Extract the (X, Y) coordinate from the center of the cell holding the provided text.  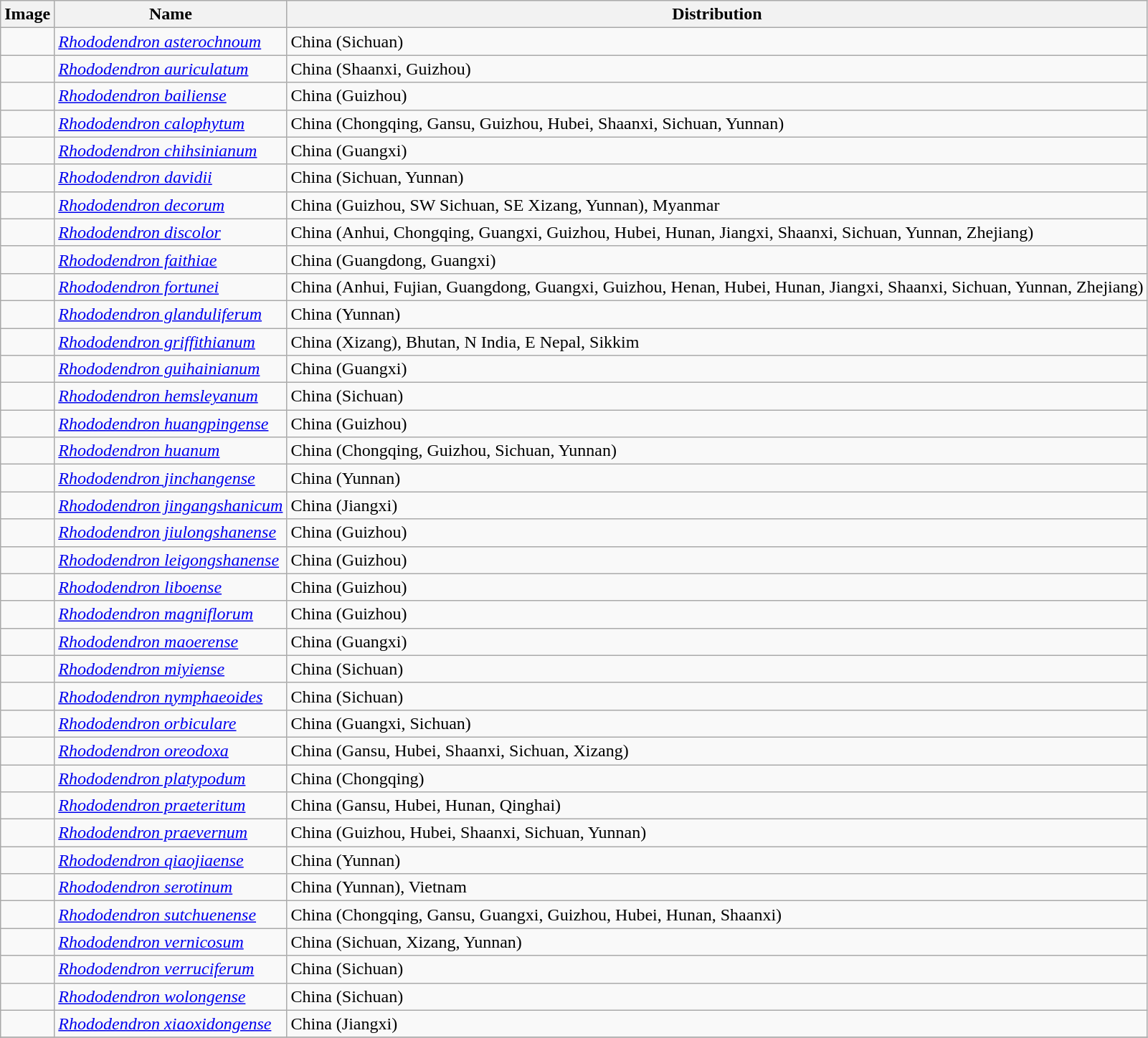
Rhododendron huangpingense (171, 424)
China (Shaanxi, Guizhou) (717, 69)
Rhododendron leigongshanense (171, 560)
Rhododendron platypodum (171, 778)
Rhododendron huanum (171, 451)
Rhododendron bailiense (171, 96)
Rhododendron decorum (171, 205)
Rhododendron praevernum (171, 833)
Distribution (717, 14)
China (Sichuan, Yunnan) (717, 178)
Image (27, 14)
Rhododendron fortunei (171, 287)
Rhododendron orbiculare (171, 723)
China (Chongqing, Guizhou, Sichuan, Yunnan) (717, 451)
China (Guizhou, SW Sichuan, SE Xizang, Yunnan), Myanmar (717, 205)
China (Guangxi, Sichuan) (717, 723)
China (Guizhou, Hubei, Shaanxi, Sichuan, Yunnan) (717, 833)
Rhododendron asterochnoum (171, 42)
Rhododendron sutchuenense (171, 915)
Rhododendron hemsleyanum (171, 396)
Rhododendron wolongense (171, 996)
Rhododendron serotinum (171, 887)
China (Anhui, Chongqing, Guangxi, Guizhou, Hubei, Hunan, Jiangxi, Shaanxi, Sichuan, Yunnan, Zhejiang) (717, 232)
China (Chongqing, Gansu, Guizhou, Hubei, Shaanxi, Sichuan, Yunnan) (717, 123)
Rhododendron calophytum (171, 123)
Rhododendron glanduliferum (171, 314)
Rhododendron jinchangense (171, 478)
Rhododendron chihsinianum (171, 151)
Rhododendron vernicosum (171, 942)
Rhododendron faithiae (171, 259)
China (Chongqing) (717, 778)
Rhododendron qiaojiaense (171, 860)
China (Xizang), Bhutan, N India, E Nepal, Sikkim (717, 342)
China (Chongqing, Gansu, Guangxi, Guizhou, Hubei, Hunan, Shaanxi) (717, 915)
Rhododendron maoerense (171, 642)
Rhododendron discolor (171, 232)
China (Sichuan, Xizang, Yunnan) (717, 942)
Rhododendron guihainianum (171, 369)
China (Gansu, Hubei, Hunan, Qinghai) (717, 806)
Rhododendron jiulongshanense (171, 533)
Rhododendron auriculatum (171, 69)
China (Yunnan), Vietnam (717, 887)
China (Gansu, Hubei, Shaanxi, Sichuan, Xizang) (717, 751)
Rhododendron griffithianum (171, 342)
Rhododendron nymphaeoides (171, 696)
China (Guangdong, Guangxi) (717, 259)
Name (171, 14)
Rhododendron oreodoxa (171, 751)
Rhododendron magniflorum (171, 614)
Rhododendron jingangshanicum (171, 505)
Rhododendron praeteritum (171, 806)
Rhododendron xiaoxidongense (171, 1024)
China (Anhui, Fujian, Guangdong, Guangxi, Guizhou, Henan, Hubei, Hunan, Jiangxi, Shaanxi, Sichuan, Yunnan, Zhejiang) (717, 287)
Rhododendron miyiense (171, 669)
Rhododendron davidii (171, 178)
Rhododendron liboense (171, 587)
Rhododendron verruciferum (171, 969)
